Return (X, Y) of the center of cell containing provided text 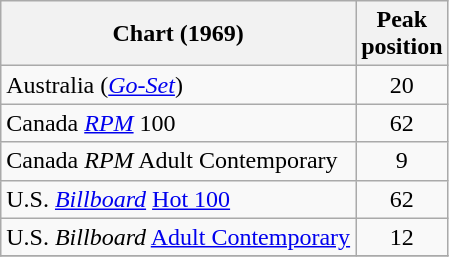
12 (402, 237)
20 (402, 85)
U.S. Billboard Adult Contemporary (178, 237)
Peakposition (402, 34)
Australia (Go-Set) (178, 85)
U.S. Billboard Hot 100 (178, 199)
9 (402, 161)
Chart (1969) (178, 34)
Canada RPM Adult Contemporary (178, 161)
Canada RPM 100 (178, 123)
